Determine the [X, Y] coordinate at the center of the cell enclosing the given text.  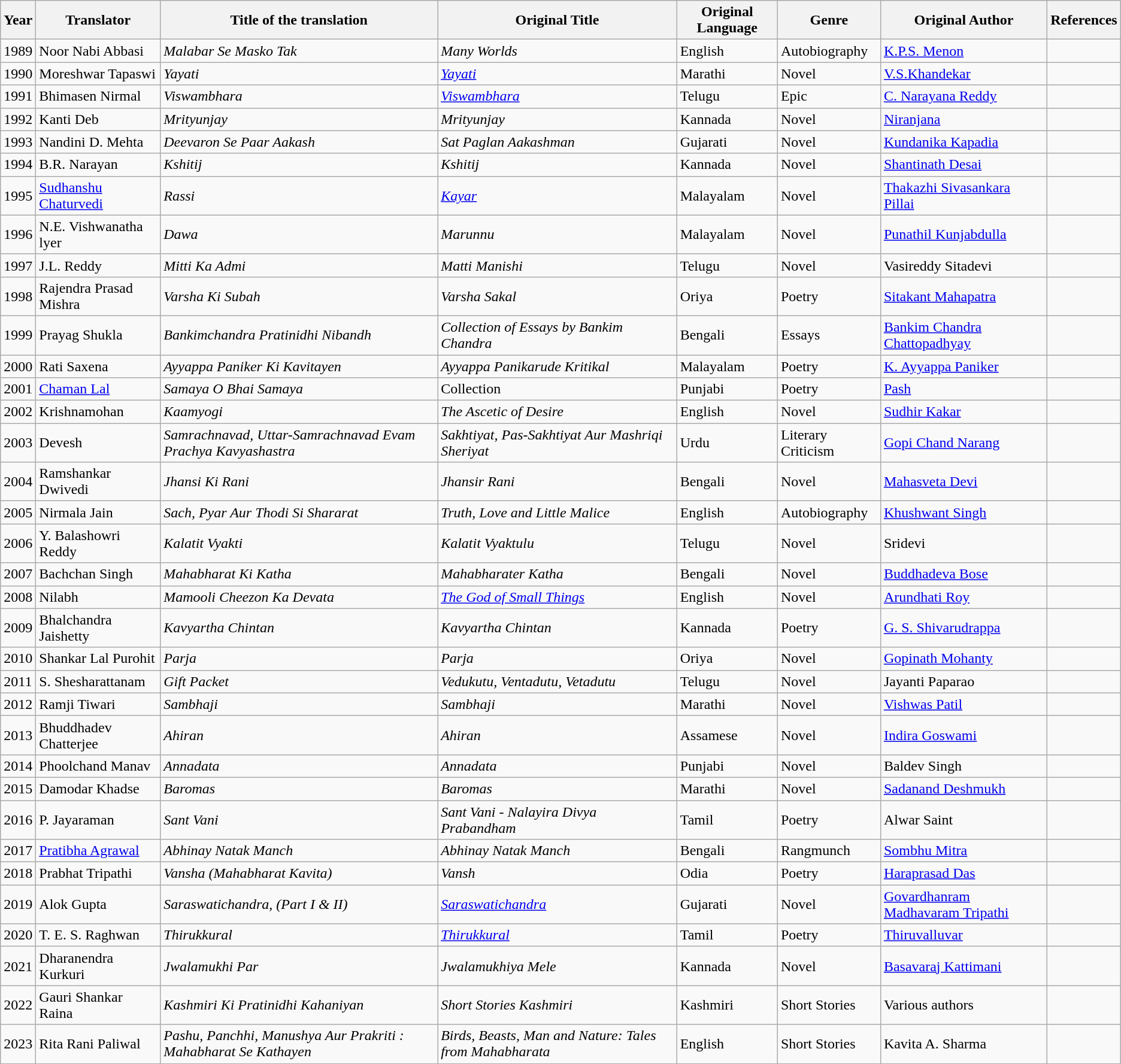
1999 [18, 335]
2007 [18, 574]
K.P.S. Menon [964, 51]
Vasireddy Sitadevi [964, 265]
Punathil Kunjabdulla [964, 235]
Malabar Se Masko Tak [299, 51]
Rati Saxena [98, 366]
Saraswatichandra, (Part I & II) [299, 904]
Marunnu [558, 235]
1993 [18, 142]
Chaman Lal [98, 389]
Kundanika Kapadia [964, 142]
Prabhat Tripathi [98, 874]
Original Title [558, 20]
B.R. Narayan [98, 165]
Indira Goswami [964, 735]
1989 [18, 51]
Bhimasen Nirmal [98, 96]
2010 [18, 659]
Literary Criticism [829, 443]
References [1084, 20]
Year [18, 20]
Govardhanram Madhavaram Tripathi [964, 904]
V.S.Khandekar [964, 74]
J.L. Reddy [98, 265]
Assamese [727, 735]
2001 [18, 389]
Rangmunch [829, 851]
Truth, Love and Little Malice [558, 513]
Vansha (Mahabharat Kavita) [299, 874]
2014 [18, 766]
Original Language [727, 20]
Sakhtiyat, Pas-Sakhtiyat Aur Mashriqi Sheriyat [558, 443]
Sat Paglan Aakashman [558, 142]
Mahabharater Katha [558, 574]
2018 [18, 874]
Ramshankar Dwivedi [98, 481]
Ramji Tiwari [98, 704]
Sombhu Mitra [964, 851]
Kalatit Vyakti [299, 544]
Nirmala Jain [98, 513]
2021 [18, 966]
1998 [18, 296]
Rita Rani Paliwal [98, 1044]
2013 [18, 735]
Kashmiri [727, 1005]
2016 [18, 819]
Khushwant Singh [964, 513]
1994 [18, 165]
Varsha Sakal [558, 296]
The God of Small Things [558, 597]
Bhuddhadev Chatterjee [98, 735]
Alwar Saint [964, 819]
The Ascetic of Desire [558, 412]
2008 [18, 597]
Translator [98, 20]
Samaya O Bhai Samaya [299, 389]
2002 [18, 412]
2003 [18, 443]
Ayyappa Panikarude Kritikal [558, 366]
Damodar Khadse [98, 789]
Jwalamukhiya Mele [558, 966]
Alok Gupta [98, 904]
Prayag Shukla [98, 335]
Gopinath Mohanty [964, 659]
Sadanand Deshmukh [964, 789]
Gauri Shankar Raina [98, 1005]
Samrachnavad, Uttar-Samrachnavad Evam Prachya Kavyashastra [299, 443]
2020 [18, 935]
Jwalamukhi Par [299, 966]
Jhansi Ki Rani [299, 481]
Odia [727, 874]
Kaamyogi [299, 412]
Shankar Lal Purohit [98, 659]
Bhalchandra Jaishetty [98, 628]
Moreshwar Tapaswi [98, 74]
Jayanti Paparao [964, 681]
1995 [18, 195]
2023 [18, 1044]
Gopi Chand Narang [964, 443]
Gift Packet [299, 681]
2004 [18, 481]
1996 [18, 235]
Nilabh [98, 597]
1997 [18, 265]
Arundhati Roy [964, 597]
Haraprasad Das [964, 874]
Jhansir Rani [558, 481]
Various authors [964, 1005]
Mahabharat Ki Katha [299, 574]
Sant Vani - Nalayira Divya Prabandham [558, 819]
Phoolchand Manav [98, 766]
Dawa [299, 235]
Mamooli Cheezon Ka Devata [299, 597]
Sant Vani [299, 819]
P. Jayaraman [98, 819]
Thakazhi Sivasankara Pillai [964, 195]
Bachchan Singh [98, 574]
Devesh [98, 443]
Sach, Pyar Aur Thodi Si Shararat [299, 513]
Ayyappa Paniker Ki Kavitayen [299, 366]
Collection of Essays by Bankim Chandra [558, 335]
Niranjana [964, 119]
S. Shesharattanam [98, 681]
2012 [18, 704]
Bankimchandra Pratinidhi Nibandh [299, 335]
C. Narayana Reddy [964, 96]
Genre [829, 20]
Buddhadeva Bose [964, 574]
Vedukutu, Ventadutu, Vetadutu [558, 681]
Shantinath Desai [964, 165]
Rassi [299, 195]
Original Author [964, 20]
Mahasveta Devi [964, 481]
1991 [18, 96]
Sridevi [964, 544]
Vansh [558, 874]
Noor Nabi Abbasi [98, 51]
Many Worlds [558, 51]
Title of the translation [299, 20]
Essays [829, 335]
Epic [829, 96]
Urdu [727, 443]
Pratibha Agrawal [98, 851]
Kavita A. Sharma [964, 1044]
Deevaron Se Paar Aakash [299, 142]
Nandini D. Mehta [98, 142]
Kanti Deb [98, 119]
Collection [558, 389]
Birds, Beasts, Man and Nature: Tales from Mahabharata [558, 1044]
Matti Manishi [558, 265]
Thiruvalluvar [964, 935]
G. S. Shivarudrappa [964, 628]
2022 [18, 1005]
1992 [18, 119]
Kashmiri Ki Pratinidhi Kahaniyan [299, 1005]
T. E. S. Raghwan [98, 935]
Pashu, Panchhi, Manushya Aur Prakriti : Mahabharat Se Kathayen [299, 1044]
Varsha Ki Subah [299, 296]
Krishnamohan [98, 412]
1990 [18, 74]
2019 [18, 904]
K. Ayyappa Paniker [964, 366]
Saraswatichandra [558, 904]
Short Stories Kashmiri [558, 1005]
Bankim Chandra Chattopadhyay [964, 335]
Pash [964, 389]
Vishwas Patil [964, 704]
2005 [18, 513]
Kayar [558, 195]
2000 [18, 366]
2017 [18, 851]
N.E. Vishwanatha lyer [98, 235]
Kalatit Vyaktulu [558, 544]
Rajendra Prasad Mishra [98, 296]
Sitakant Mahapatra [964, 296]
Dharanendra Kurkuri [98, 966]
2011 [18, 681]
Basavaraj Kattimani [964, 966]
Baldev Singh [964, 766]
Mitti Ka Admi [299, 265]
Y. Balashowri Reddy [98, 544]
2015 [18, 789]
2009 [18, 628]
2006 [18, 544]
Sudhir Kakar [964, 412]
Sudhanshu Chaturvedi [98, 195]
